Search for the cell housing the specified text and yield its [X, Y] center coordinate. 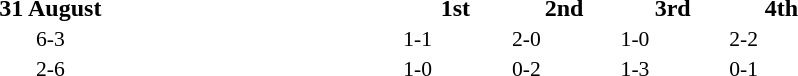
1-1 [456, 39]
2-0 [564, 39]
1-0 [672, 39]
